Pinpoint the cell where the given text exists, returning its (x, y) midpoint coordinate. 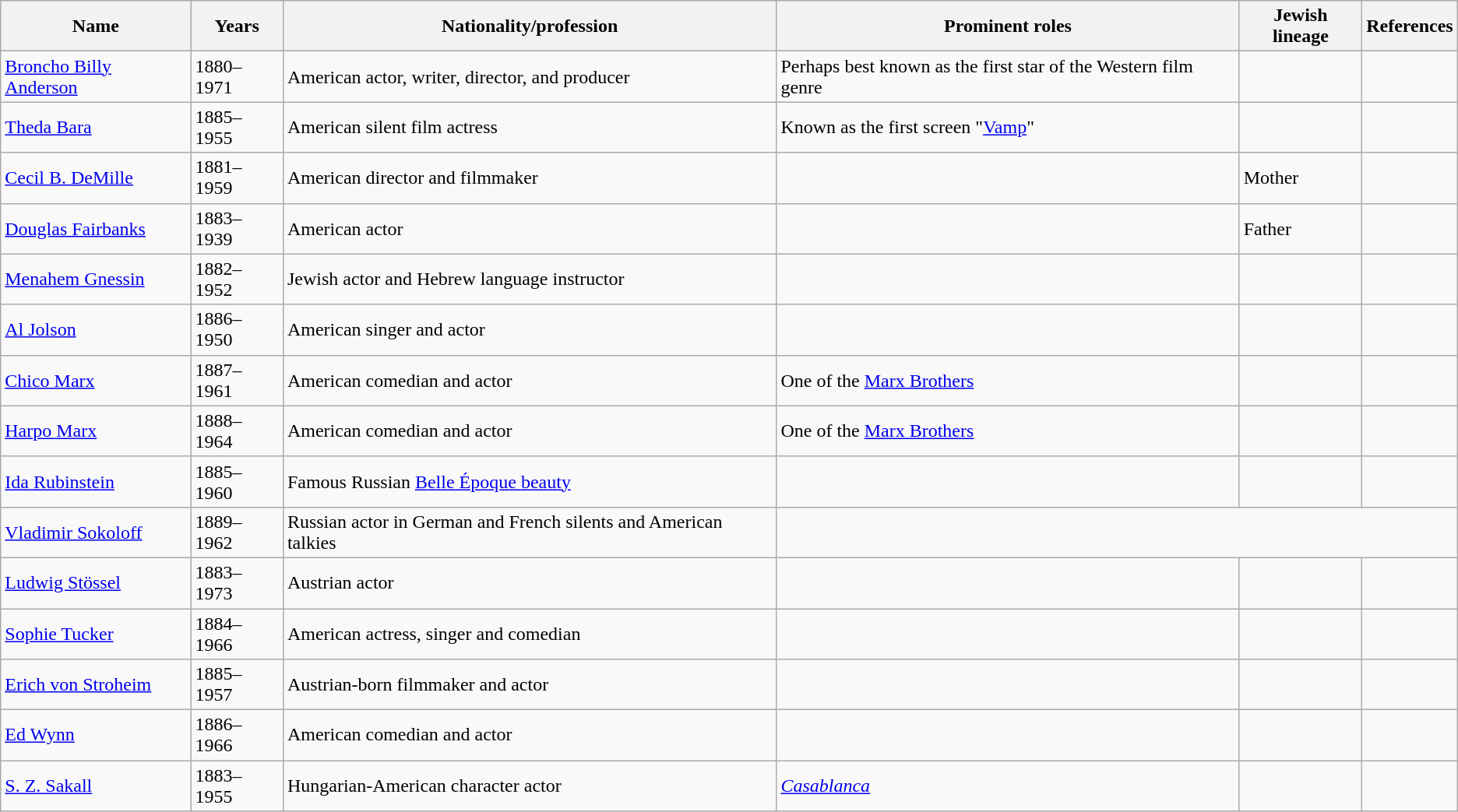
Austrian-born filmmaker and actor (530, 685)
1889–1962 (237, 533)
Erich von Stroheim (96, 685)
1886–1950 (237, 330)
Vladimir Sokoloff (96, 533)
1884–1966 (237, 634)
Al Jolson (96, 330)
Name (96, 26)
Known as the first screen "Vamp" (1008, 128)
Ed Wynn (96, 735)
Years (237, 26)
Hungarian-American character actor (530, 786)
Ida Rubinstein (96, 481)
American actress, singer and comedian (530, 634)
1880–1971 (237, 76)
S. Z. Sakall (96, 786)
1883–1973 (237, 582)
Jewish actor and Hebrew language instructor (530, 279)
Casablanca (1008, 786)
Theda Bara (96, 128)
1886–1966 (237, 735)
Ludwig Stössel (96, 582)
Mother (1301, 178)
Sophie Tucker (96, 634)
Broncho Billy Anderson (96, 76)
1882–1952 (237, 279)
Douglas Fairbanks (96, 229)
American actor (530, 229)
Menahem Gnessin (96, 279)
1883–1955 (237, 786)
Harpo Marx (96, 431)
1885–1955 (237, 128)
References (1410, 26)
Famous Russian Belle Époque beauty (530, 481)
American director and filmmaker (530, 178)
Chico Marx (96, 380)
1885–1957 (237, 685)
Father (1301, 229)
1885–1960 (237, 481)
Russian actor in German and French silents and American talkies (530, 533)
1881–1959 (237, 178)
1888–1964 (237, 431)
Jewish lineage (1301, 26)
Prominent roles (1008, 26)
Nationality/profession (530, 26)
1883–1939 (237, 229)
American silent film actress (530, 128)
Perhaps best known as the first star of the Western film genre (1008, 76)
American actor, writer, director, and producer (530, 76)
Cecil B. DeMille (96, 178)
1887–1961 (237, 380)
American singer and actor (530, 330)
Austrian actor (530, 582)
